Pinpoint the cell where the given text exists, returning its (X, Y) midpoint coordinate. 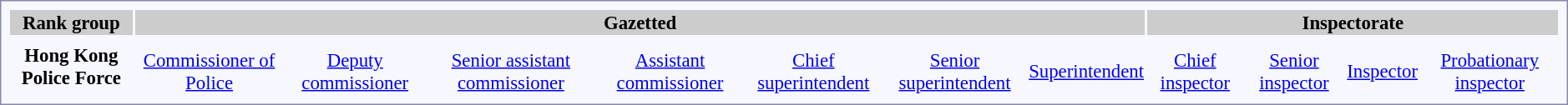
Gazetted (640, 22)
Hong Kong Police Force (72, 67)
Rank group (72, 22)
Senior assistant commissioner (511, 72)
Inspectorate (1353, 22)
Commissioner of Police (210, 72)
Chief inspector (1196, 72)
Deputy commissioner (355, 72)
Senior superintendent (954, 72)
Probationary inspector (1490, 72)
Inspector (1383, 72)
Superintendent (1087, 72)
Assistant commissioner (670, 72)
Senior inspector (1294, 72)
Chief superintendent (813, 72)
